Identify which cell holds the provided text, then report its (X, Y) central coordinate. 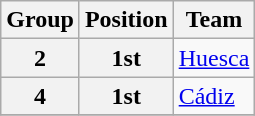
4 (40, 96)
Position (126, 20)
Group (40, 20)
Huesca (214, 58)
Cádiz (214, 96)
Team (214, 20)
2 (40, 58)
